Find where the given text appears and provide that cell's center as (X, Y) coordinate. 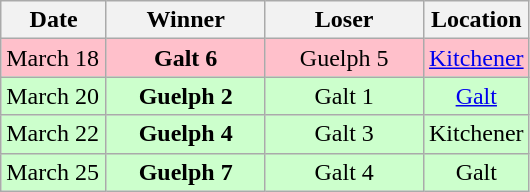
Loser (344, 20)
Galt 4 (344, 172)
Galt 3 (344, 134)
March 22 (54, 134)
March 20 (54, 96)
March 18 (54, 58)
Location (476, 20)
Guelph 7 (186, 172)
Guelph 2 (186, 96)
Galt 1 (344, 96)
March 25 (54, 172)
Guelph 4 (186, 134)
Galt 6 (186, 58)
Guelph 5 (344, 58)
Date (54, 20)
Winner (186, 20)
